From the cell containing the given text, extract its center point as [X, Y] coordinate. 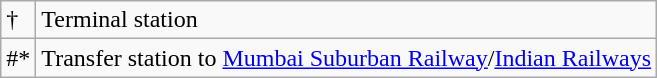
#* [18, 58]
Transfer station to Mumbai Suburban Railway/Indian Railways [346, 58]
† [18, 20]
Terminal station [346, 20]
